Output the (x, y) coordinate of the center of the cell containing the given text.  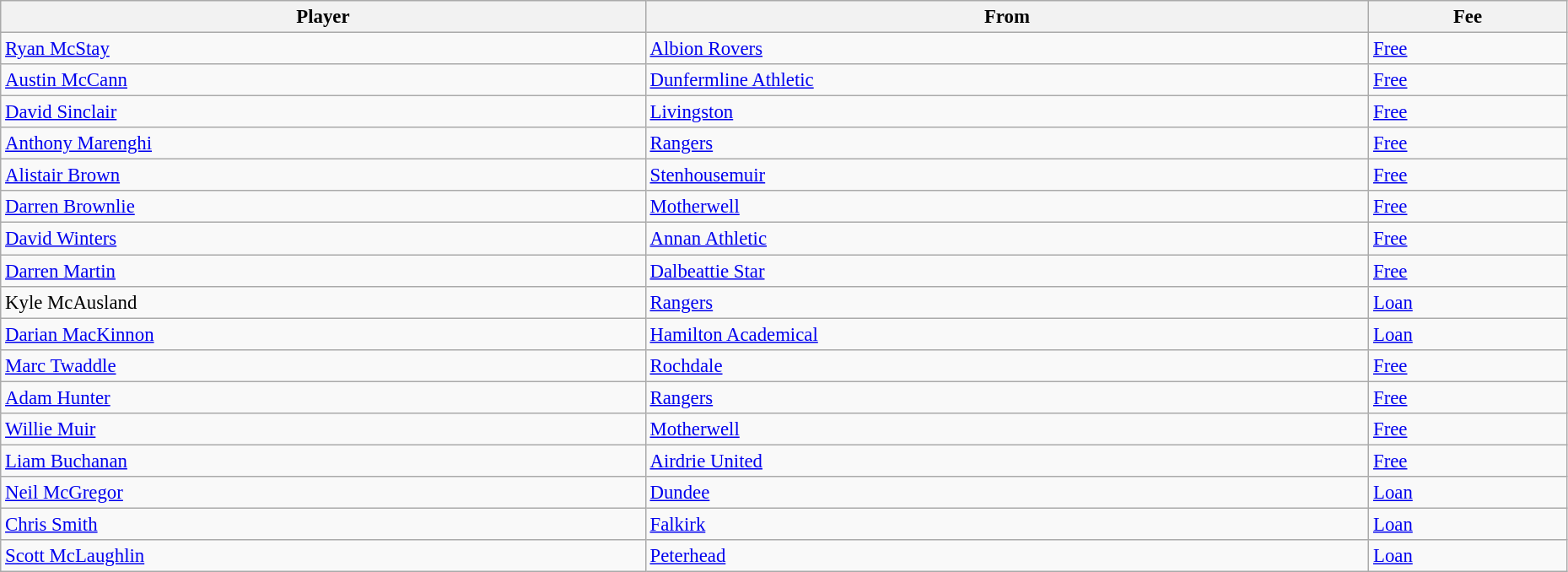
Falkirk (1007, 524)
Marc Twaddle (323, 365)
Airdrie United (1007, 461)
Scott McLaughlin (323, 556)
Hamilton Academical (1007, 334)
Chris Smith (323, 524)
Dalbeattie Star (1007, 271)
Ryan McStay (323, 49)
Liam Buchanan (323, 461)
David Winters (323, 239)
Livingston (1007, 112)
David Sinclair (323, 112)
Anthony Marenghi (323, 143)
Neil McGregor (323, 493)
Peterhead (1007, 556)
Dundee (1007, 493)
Annan Athletic (1007, 239)
Austin McCann (323, 80)
Darian MacKinnon (323, 334)
Stenhousemuir (1007, 175)
Darren Brownlie (323, 207)
Albion Rovers (1007, 49)
From (1007, 17)
Dunfermline Athletic (1007, 80)
Fee (1468, 17)
Darren Martin (323, 271)
Alistair Brown (323, 175)
Kyle McAusland (323, 302)
Player (323, 17)
Rochdale (1007, 365)
Adam Hunter (323, 397)
Willie Muir (323, 429)
